Search for the cell housing the specified text and yield its (X, Y) center coordinate. 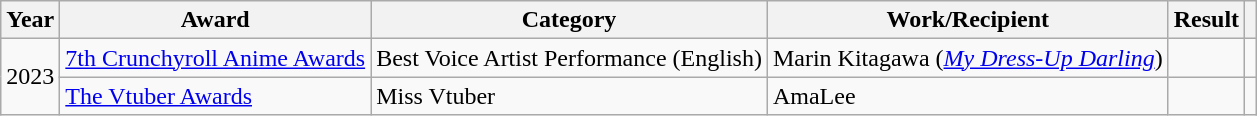
2023 (30, 77)
AmaLee (968, 96)
The Vtuber Awards (216, 96)
Year (30, 20)
Category (570, 20)
Work/Recipient (968, 20)
Award (216, 20)
Result (1206, 20)
Marin Kitagawa (My Dress-Up Darling) (968, 58)
7th Crunchyroll Anime Awards (216, 58)
Best Voice Artist Performance (English) (570, 58)
Miss Vtuber (570, 96)
